Pinpoint the cell where the given text exists, returning its (x, y) midpoint coordinate. 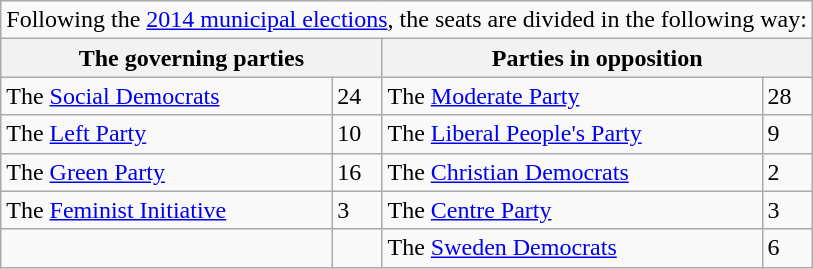
The governing parties (192, 58)
24 (357, 96)
Following the 2014 municipal elections, the seats are divided in the following way: (407, 20)
9 (787, 134)
The Left Party (166, 134)
6 (787, 248)
The Social Democrats (166, 96)
The Liberal People's Party (572, 134)
The Christian Democrats (572, 172)
28 (787, 96)
The Feminist Initiative (166, 210)
16 (357, 172)
The Moderate Party (572, 96)
2 (787, 172)
The Green Party (166, 172)
The Centre Party (572, 210)
Parties in opposition (597, 58)
The Sweden Democrats (572, 248)
10 (357, 134)
